From the cell containing the given text, extract its center point as (X, Y) coordinate. 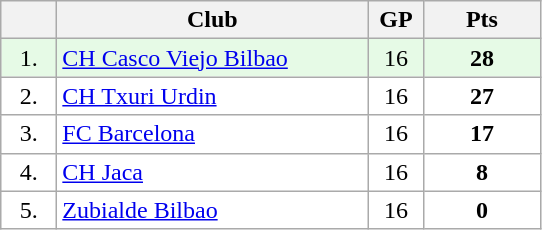
17 (482, 134)
2. (29, 96)
GP (396, 20)
3. (29, 134)
4. (29, 172)
5. (29, 210)
1. (29, 58)
FC Barcelona (212, 134)
CH Casco Viejo Bilbao (212, 58)
27 (482, 96)
Club (212, 20)
CH Jaca (212, 172)
Pts (482, 20)
0 (482, 210)
28 (482, 58)
CH Txuri Urdin (212, 96)
8 (482, 172)
Zubialde Bilbao (212, 210)
